Provide the [x, y] coordinate of the cell's center where the given text is located.  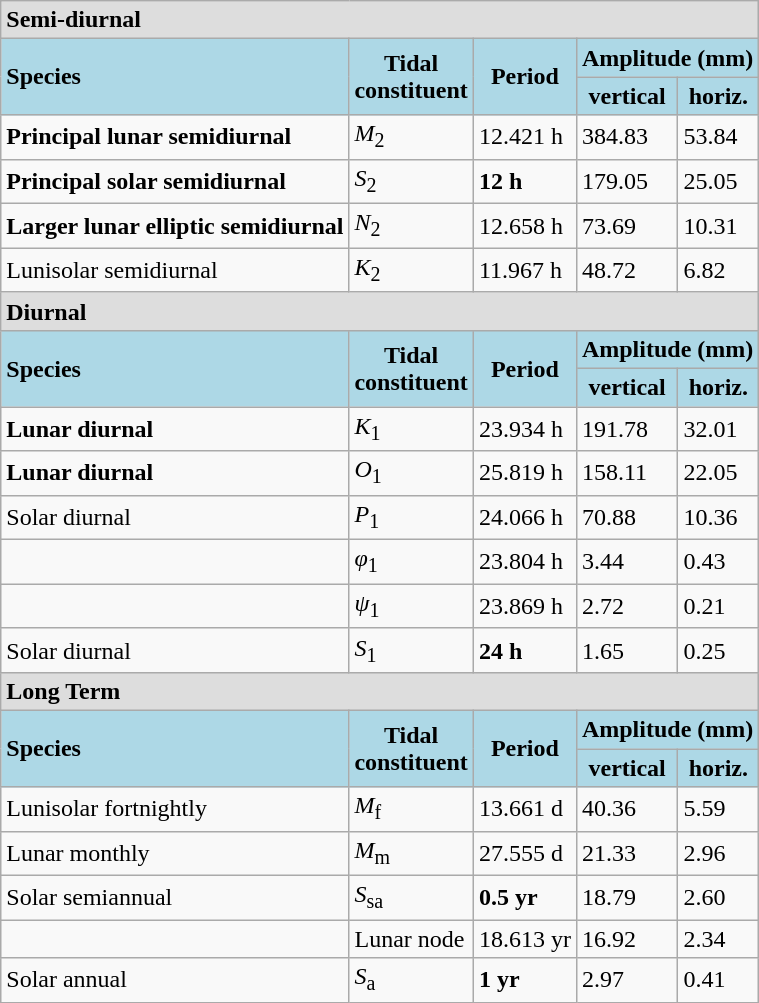
23.869 h [524, 606]
12 h [524, 181]
23.934 h [524, 428]
Semi-diurnal [380, 20]
53.84 [718, 137]
S2 [411, 181]
24 h [524, 650]
N2 [411, 226]
Long Term [380, 692]
1 yr [524, 980]
73.69 [627, 226]
6.82 [718, 270]
M2 [411, 137]
Principal solar semidiurnal [175, 181]
Diurnal [380, 311]
φ1 [411, 562]
24.066 h [524, 517]
O1 [411, 473]
18.613 yr [524, 939]
11.967 h [524, 270]
S1 [411, 650]
K1 [411, 428]
48.72 [627, 270]
Mm [411, 853]
2.97 [627, 980]
23.804 h [524, 562]
1.65 [627, 650]
158.11 [627, 473]
Principal lunar semidiurnal [175, 137]
25.05 [718, 181]
3.44 [627, 562]
40.36 [627, 809]
0.5 yr [524, 897]
Solar annual [175, 980]
10.36 [718, 517]
10.31 [718, 226]
191.78 [627, 428]
Lunar node [411, 939]
27.555 d [524, 853]
0.43 [718, 562]
0.25 [718, 650]
K2 [411, 270]
Lunisolar semidiurnal [175, 270]
22.05 [718, 473]
P1 [411, 517]
12.421 h [524, 137]
2.60 [718, 897]
0.41 [718, 980]
384.83 [627, 137]
Sa [411, 980]
12.658 h [524, 226]
Lunar monthly [175, 853]
21.33 [627, 853]
70.88 [627, 517]
2.96 [718, 853]
2.34 [718, 939]
18.79 [627, 897]
Lunisolar fortnightly [175, 809]
Solar semiannual [175, 897]
179.05 [627, 181]
0.21 [718, 606]
2.72 [627, 606]
13.661 d [524, 809]
Mf [411, 809]
Ssa [411, 897]
25.819 h [524, 473]
5.59 [718, 809]
Larger lunar elliptic semidiurnal [175, 226]
16.92 [627, 939]
ψ1 [411, 606]
32.01 [718, 428]
